Pinpoint the cell where the given text exists, returning its (x, y) midpoint coordinate. 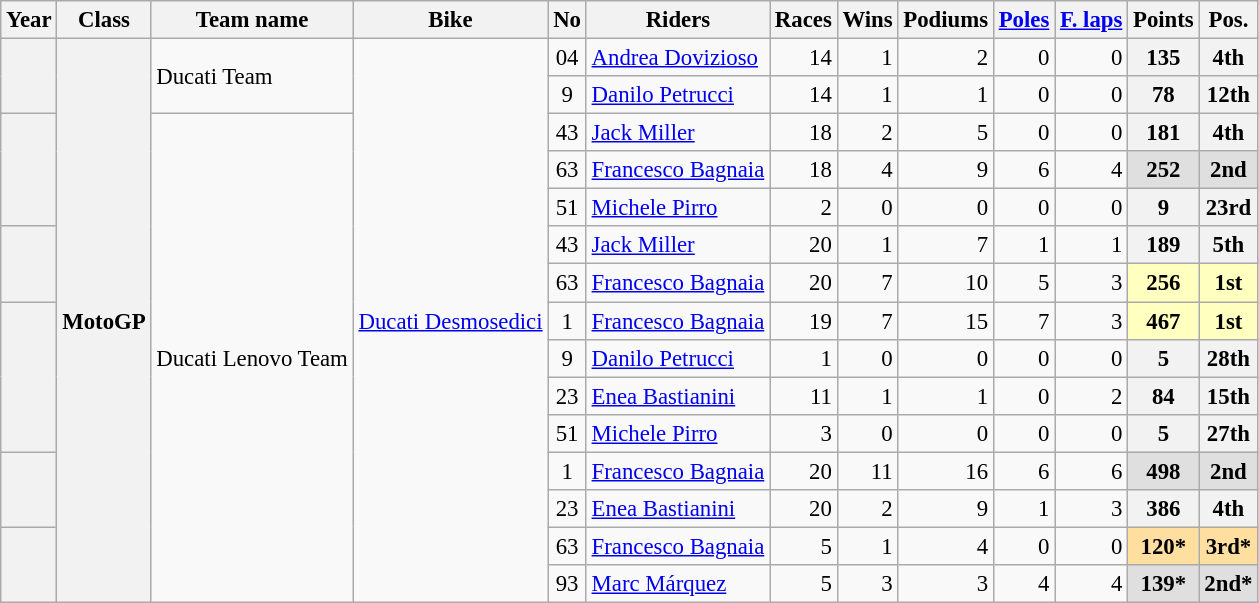
Ducati Desmosedici (450, 321)
Races (804, 20)
Year (29, 20)
23rd (1228, 208)
Andrea Dovizioso (678, 58)
Team name (252, 20)
5th (1228, 245)
467 (1164, 321)
2nd* (1228, 584)
Marc Márquez (678, 584)
Ducati Lenovo Team (252, 358)
Pos. (1228, 20)
F. laps (1092, 20)
04 (567, 58)
386 (1164, 509)
181 (1164, 133)
120* (1164, 546)
139* (1164, 584)
16 (946, 471)
3rd* (1228, 546)
10 (946, 283)
27th (1228, 433)
93 (567, 584)
84 (1164, 396)
Points (1164, 20)
256 (1164, 283)
12th (1228, 95)
498 (1164, 471)
15 (946, 321)
252 (1164, 170)
Poles (1024, 20)
19 (804, 321)
15th (1228, 396)
28th (1228, 358)
Ducati Team (252, 76)
No (567, 20)
78 (1164, 95)
Class (104, 20)
MotoGP (104, 321)
189 (1164, 245)
Bike (450, 20)
135 (1164, 58)
Wins (868, 20)
Podiums (946, 20)
Riders (678, 20)
